Search for the cell housing the specified text and yield its [x, y] center coordinate. 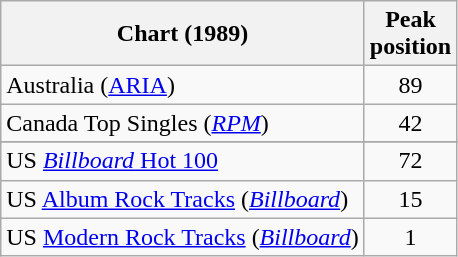
42 [410, 123]
Peakposition [410, 34]
Australia (ARIA) [183, 85]
72 [410, 161]
US Billboard Hot 100 [183, 161]
1 [410, 237]
US Album Rock Tracks (Billboard) [183, 199]
89 [410, 85]
15 [410, 199]
Chart (1989) [183, 34]
Canada Top Singles (RPM) [183, 123]
US Modern Rock Tracks (Billboard) [183, 237]
